Return the (X, Y) coordinate for the center point of the cell that contains the specified text.  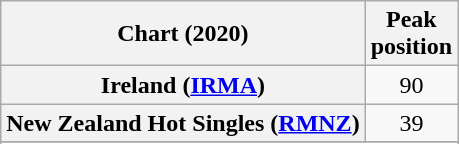
New Zealand Hot Singles (RMNZ) (183, 123)
Peakposition (411, 34)
90 (411, 85)
Ireland (IRMA) (183, 85)
Chart (2020) (183, 34)
39 (411, 123)
